Determine the (X, Y) coordinate at the center of the cell enclosing the given text.  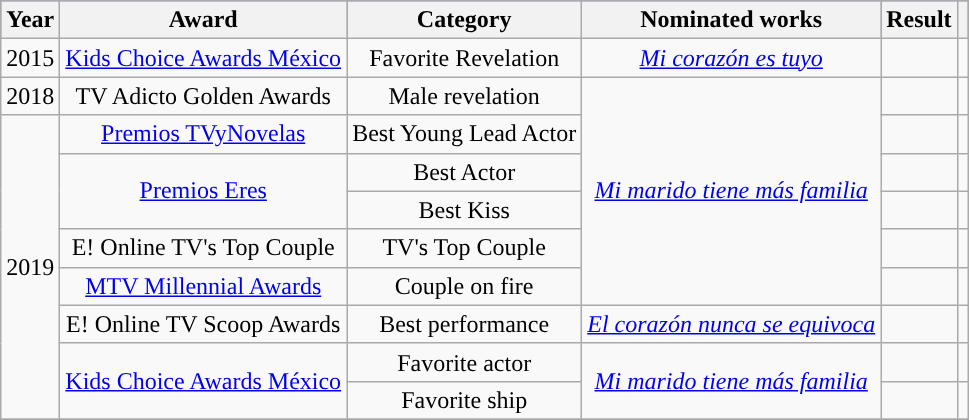
El corazón nunca se equivoca (732, 324)
Favorite ship (464, 400)
Best performance (464, 324)
Couple on fire (464, 286)
Category (464, 20)
TV's Top Couple (464, 248)
Premios Eres (204, 191)
Male revelation (464, 96)
2015 (30, 58)
2019 (30, 267)
Best Young Lead Actor (464, 134)
Nominated works (732, 20)
2018 (30, 96)
Award (204, 20)
Favorite Revelation (464, 58)
Best Actor (464, 172)
MTV Millennial Awards (204, 286)
Favorite actor (464, 362)
Premios TVyNovelas (204, 134)
Result (919, 20)
TV Adicto Golden Awards (204, 96)
Best Kiss (464, 210)
Year (30, 20)
Mi corazón es tuyo (732, 58)
E! Online TV's Top Couple (204, 248)
E! Online TV Scoop Awards (204, 324)
